Provide the [X, Y] coordinate of the cell's center where the given text is located.  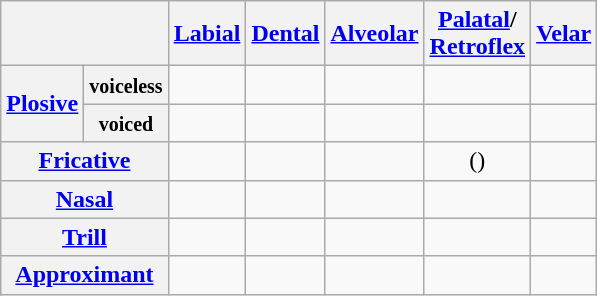
Approximant [84, 275]
Fricative [84, 161]
Nasal [84, 199]
Plosive [42, 104]
Labial [207, 34]
voiced [126, 123]
Dental [286, 34]
Palatal/Retroflex [478, 34]
Trill [84, 237]
Velar [564, 34]
voiceless [126, 85]
Alveolar [374, 34]
() [478, 161]
